Find where the given text appears and provide that cell's center as (x, y) coordinate. 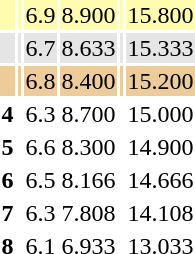
8.633 (88, 48)
6 (8, 180)
6.8 (40, 81)
8.166 (88, 180)
15.200 (160, 81)
8.300 (88, 147)
6.9 (40, 15)
8.900 (88, 15)
6.6 (40, 147)
7.808 (88, 213)
14.900 (160, 147)
15.800 (160, 15)
4 (8, 114)
14.666 (160, 180)
5 (8, 147)
8.700 (88, 114)
15.000 (160, 114)
6.5 (40, 180)
14.108 (160, 213)
6.7 (40, 48)
7 (8, 213)
8.400 (88, 81)
15.333 (160, 48)
